Detect which cell encompasses the target text, then output its [X, Y] center coordinate. 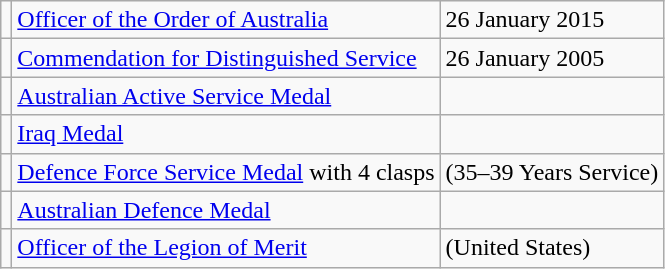
Iraq Medal [226, 134]
Officer of the Legion of Merit [226, 248]
Australian Defence Medal [226, 210]
(35–39 Years Service) [552, 172]
Commendation for Distinguished Service [226, 58]
26 January 2015 [552, 20]
Defence Force Service Medal with 4 clasps [226, 172]
26 January 2005 [552, 58]
Australian Active Service Medal [226, 96]
Officer of the Order of Australia [226, 20]
(United States) [552, 248]
